From the cell containing the given text, extract its center point as (X, Y) coordinate. 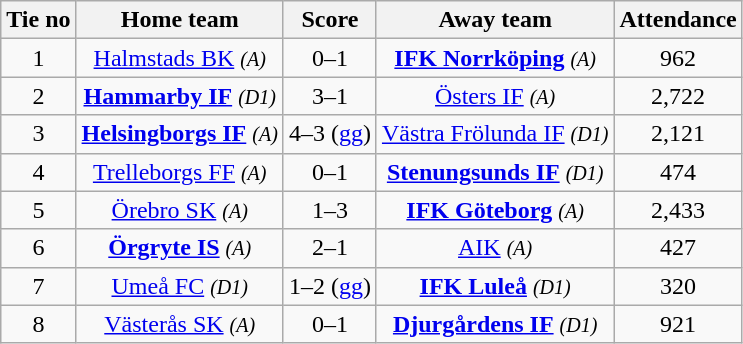
Hammarby IF (D1) (180, 96)
Tie no (38, 20)
474 (678, 172)
Score (330, 20)
Djurgårdens IF (D1) (494, 324)
Östers IF (A) (494, 96)
2,433 (678, 210)
Home team (180, 20)
5 (38, 210)
4–3 (gg) (330, 134)
2,121 (678, 134)
2–1 (330, 248)
Attendance (678, 20)
1–2 (gg) (330, 286)
Trelleborgs FF (A) (180, 172)
962 (678, 58)
Halmstads BK (A) (180, 58)
2 (38, 96)
Västra Frölunda IF (D1) (494, 134)
427 (678, 248)
3–1 (330, 96)
2,722 (678, 96)
6 (38, 248)
Örgryte IS (A) (180, 248)
Stenungsunds IF (D1) (494, 172)
IFK Norrköping (A) (494, 58)
1–3 (330, 210)
Örebro SK (A) (180, 210)
320 (678, 286)
1 (38, 58)
921 (678, 324)
4 (38, 172)
Umeå FC (D1) (180, 286)
IFK Luleå (D1) (494, 286)
Västerås SK (A) (180, 324)
Helsingborgs IF (A) (180, 134)
Away team (494, 20)
AIK (A) (494, 248)
7 (38, 286)
IFK Göteborg (A) (494, 210)
3 (38, 134)
8 (38, 324)
